Pinpoint the cell where the given text exists, returning its [x, y] midpoint coordinate. 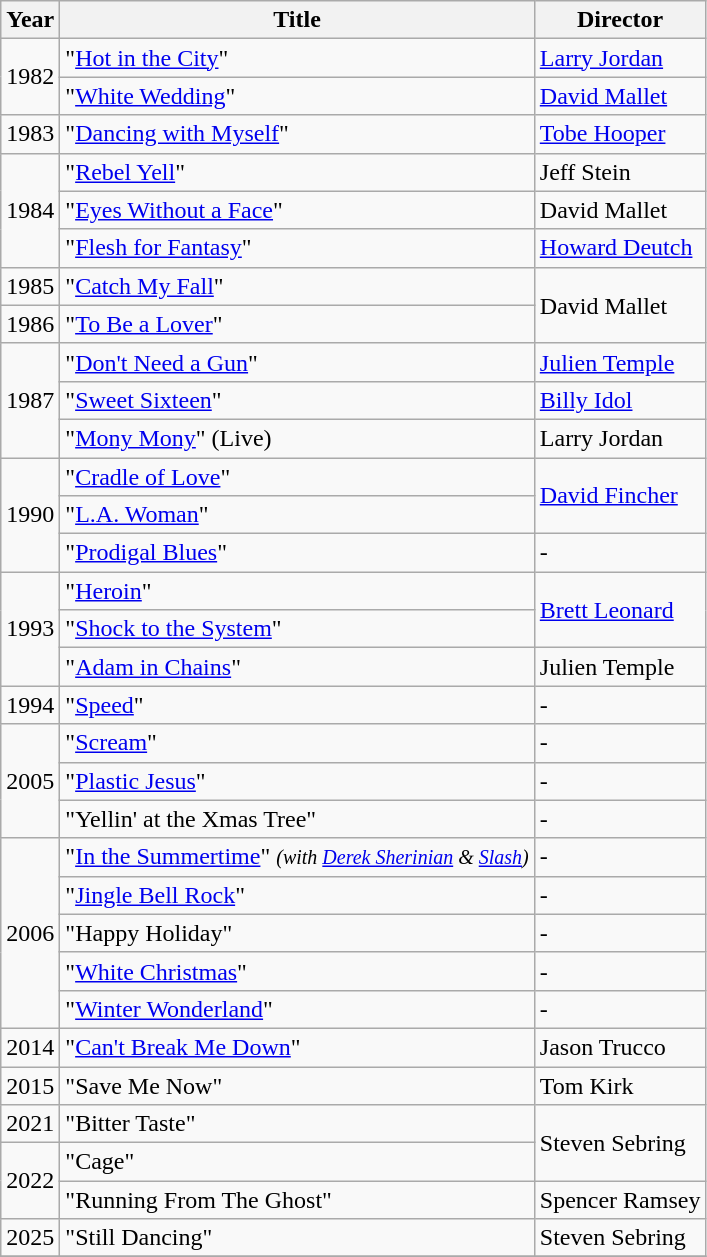
"Hot in the City" [297, 58]
"Heroin" [297, 591]
"L.A. Woman" [297, 515]
"White Wedding" [297, 96]
Jeff Stein [620, 172]
"Shock to the System" [297, 629]
"Cage" [297, 1162]
1985 [30, 286]
Brett Leonard [620, 610]
"Running From The Ghost" [297, 1200]
2014 [30, 1047]
1994 [30, 705]
"White Christmas" [297, 971]
"Scream" [297, 743]
"Prodigal Blues" [297, 553]
Tom Kirk [620, 1085]
"Rebel Yell" [297, 172]
"In the Summertime" (with Derek Sherinian & Slash) [297, 857]
"Can't Break Me Down" [297, 1047]
Billy Idol [620, 400]
Year [30, 20]
"Flesh for Fantasy" [297, 248]
"Dancing with Myself" [297, 134]
"Still Dancing" [297, 1238]
2006 [30, 933]
1983 [30, 134]
"Speed" [297, 705]
1987 [30, 400]
1984 [30, 210]
David Fincher [620, 496]
2021 [30, 1124]
"Winter Wonderland" [297, 1009]
"Adam in Chains" [297, 667]
Tobe Hooper [620, 134]
"Save Me Now" [297, 1085]
1982 [30, 77]
Howard Deutch [620, 248]
Jason Trucco [620, 1047]
2022 [30, 1181]
"Yellin' at the Xmas Tree" [297, 819]
1993 [30, 629]
"To Be a Lover" [297, 324]
2005 [30, 781]
1990 [30, 515]
Spencer Ramsey [620, 1200]
"Bitter Taste" [297, 1124]
"Sweet Sixteen" [297, 400]
Director [620, 20]
"Don't Need a Gun" [297, 362]
"Jingle Bell Rock" [297, 895]
2025 [30, 1238]
"Eyes Without a Face" [297, 210]
Title [297, 20]
"Catch My Fall" [297, 286]
"Happy Holiday" [297, 933]
1986 [30, 324]
"Cradle of Love" [297, 477]
"Plastic Jesus" [297, 781]
2015 [30, 1085]
"Mony Mony" (Live) [297, 438]
